From the cell containing the given text, extract its center point as [X, Y] coordinate. 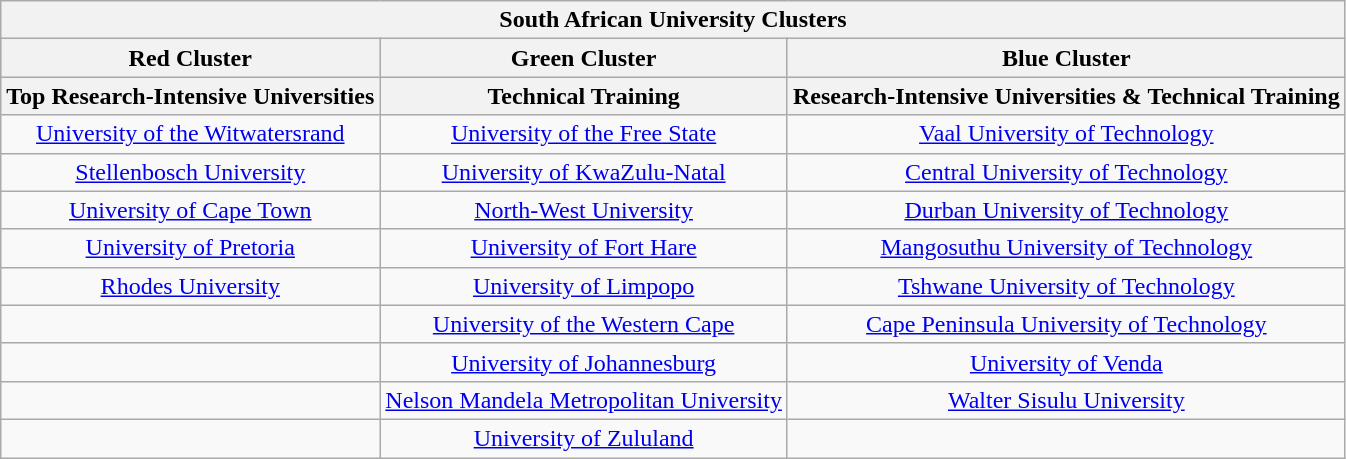
Durban University of Technology [1066, 210]
Stellenbosch University [190, 172]
University of Pretoria [190, 248]
University of KwaZulu-Natal [584, 172]
Walter Sisulu University [1066, 400]
Technical Training [584, 96]
University of the Western Cape [584, 324]
University of Venda [1066, 362]
Rhodes University [190, 286]
Blue Cluster [1066, 58]
University of Fort Hare [584, 248]
University of Cape Town [190, 210]
South African University Clusters [673, 20]
Top Research-Intensive Universities [190, 96]
Cape Peninsula University of Technology [1066, 324]
North-West University [584, 210]
Research-Intensive Universities & Technical Training [1066, 96]
University of Zululand [584, 438]
University of the Free State [584, 134]
University of Limpopo [584, 286]
Green Cluster [584, 58]
Vaal University of Technology [1066, 134]
University of the Witwatersrand [190, 134]
Red Cluster [190, 58]
University of Johannesburg [584, 362]
Mangosuthu University of Technology [1066, 248]
Central University of Technology [1066, 172]
Nelson Mandela Metropolitan University [584, 400]
Tshwane University of Technology [1066, 286]
